Pinpoint the cell where the given text exists, returning its (x, y) midpoint coordinate. 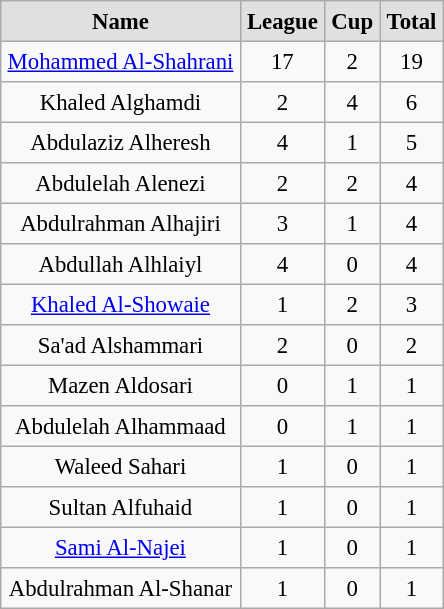
Abdulrahman Alhajiri (120, 223)
Mazen Aldosari (120, 385)
Abdulelah Alhammaad (120, 426)
Abdulaziz Alheresh (120, 142)
Name (120, 21)
Mohammed Al-Shahrani (120, 61)
League (282, 21)
Abdullah Alhlaiyl (120, 264)
Sultan Alfuhaid (120, 507)
17 (282, 61)
Sa'ad Alshammari (120, 345)
Waleed Sahari (120, 466)
5 (412, 142)
Cup (352, 21)
19 (412, 61)
Khaled Alghamdi (120, 102)
Sami Al-Najei (120, 547)
Khaled Al-Showaie (120, 304)
Abdulelah Alenezi (120, 183)
Total (412, 21)
6 (412, 102)
Abdulrahman Al-Shanar (120, 588)
